Scan for the cell matching the given text and deliver its (X, Y) coordinate at center. 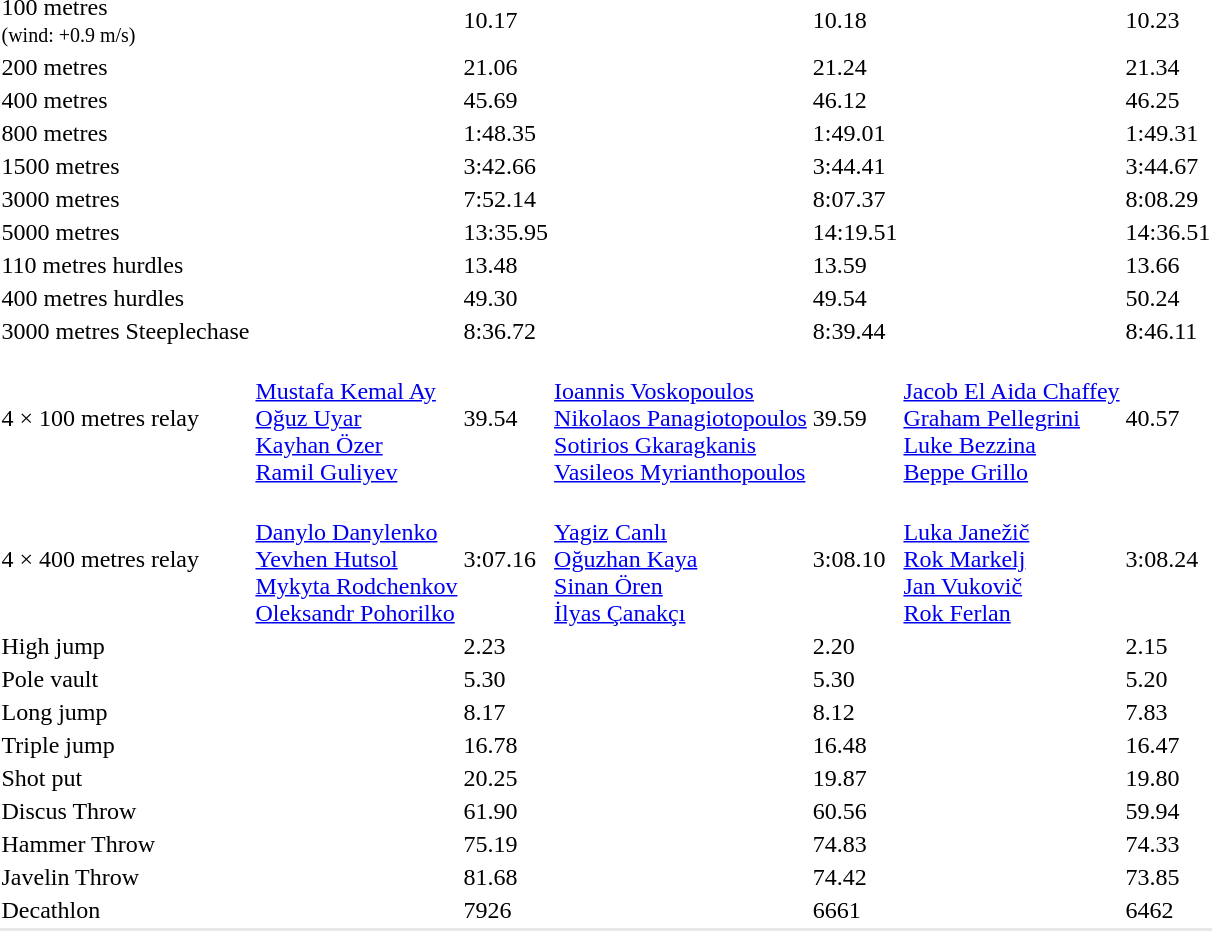
Pole vault (126, 679)
Discus Throw (126, 811)
Yagiz CanlıOğuzhan KayaSinan Örenİlyas Çanakçı (681, 559)
3:07.16 (506, 559)
Mustafa Kemal AyOğuz UyarKayhan ÖzerRamil Guliyev (356, 418)
400 metres hurdles (126, 298)
61.90 (506, 811)
1500 metres (126, 166)
8:08.29 (1168, 199)
74.83 (855, 844)
8.17 (506, 712)
High jump (126, 646)
16.47 (1168, 745)
59.94 (1168, 811)
13:35.95 (506, 232)
39.54 (506, 418)
Luka JanežičRok MarkeljJan VukovičRok Ferlan (1012, 559)
6661 (855, 910)
5000 metres (126, 232)
Hammer Throw (126, 844)
45.69 (506, 100)
Shot put (126, 778)
1:49.01 (855, 133)
46.25 (1168, 100)
6462 (1168, 910)
13.59 (855, 265)
20.25 (506, 778)
8:07.37 (855, 199)
14:36.51 (1168, 232)
Ioannis VoskopoulosNikolaos PanagiotopoulosSotirios GkaragkanisVasileos Myrianthopoulos (681, 418)
Javelin Throw (126, 877)
21.06 (506, 67)
7926 (506, 910)
16.48 (855, 745)
40.57 (1168, 418)
39.59 (855, 418)
1:49.31 (1168, 133)
19.80 (1168, 778)
400 metres (126, 100)
13.66 (1168, 265)
13.48 (506, 265)
Long jump (126, 712)
Decathlon (126, 910)
16.78 (506, 745)
Danylo DanylenkoYevhen HutsolMykyta RodchenkovOleksandr Pohorilko (356, 559)
4 × 100 metres relay (126, 418)
21.24 (855, 67)
3:08.24 (1168, 559)
8:39.44 (855, 331)
Triple jump (126, 745)
4 × 400 metres relay (126, 559)
200 metres (126, 67)
46.12 (855, 100)
2.23 (506, 646)
3000 metres (126, 199)
49.30 (506, 298)
49.54 (855, 298)
7.83 (1168, 712)
74.42 (855, 877)
60.56 (855, 811)
8:46.11 (1168, 331)
7:52.14 (506, 199)
50.24 (1168, 298)
1:48.35 (506, 133)
800 metres (126, 133)
21.34 (1168, 67)
19.87 (855, 778)
3:08.10 (855, 559)
110 metres hurdles (126, 265)
2.20 (855, 646)
3:42.66 (506, 166)
3:44.67 (1168, 166)
14:19.51 (855, 232)
73.85 (1168, 877)
Jacob El Aida ChaffeyGraham PellegriniLuke BezzinaBeppe Grillo (1012, 418)
2.15 (1168, 646)
8:36.72 (506, 331)
75.19 (506, 844)
74.33 (1168, 844)
3000 metres Steeplechase (126, 331)
81.68 (506, 877)
3:44.41 (855, 166)
5.20 (1168, 679)
8.12 (855, 712)
